Pinpoint the cell where the given text exists, returning its [X, Y] midpoint coordinate. 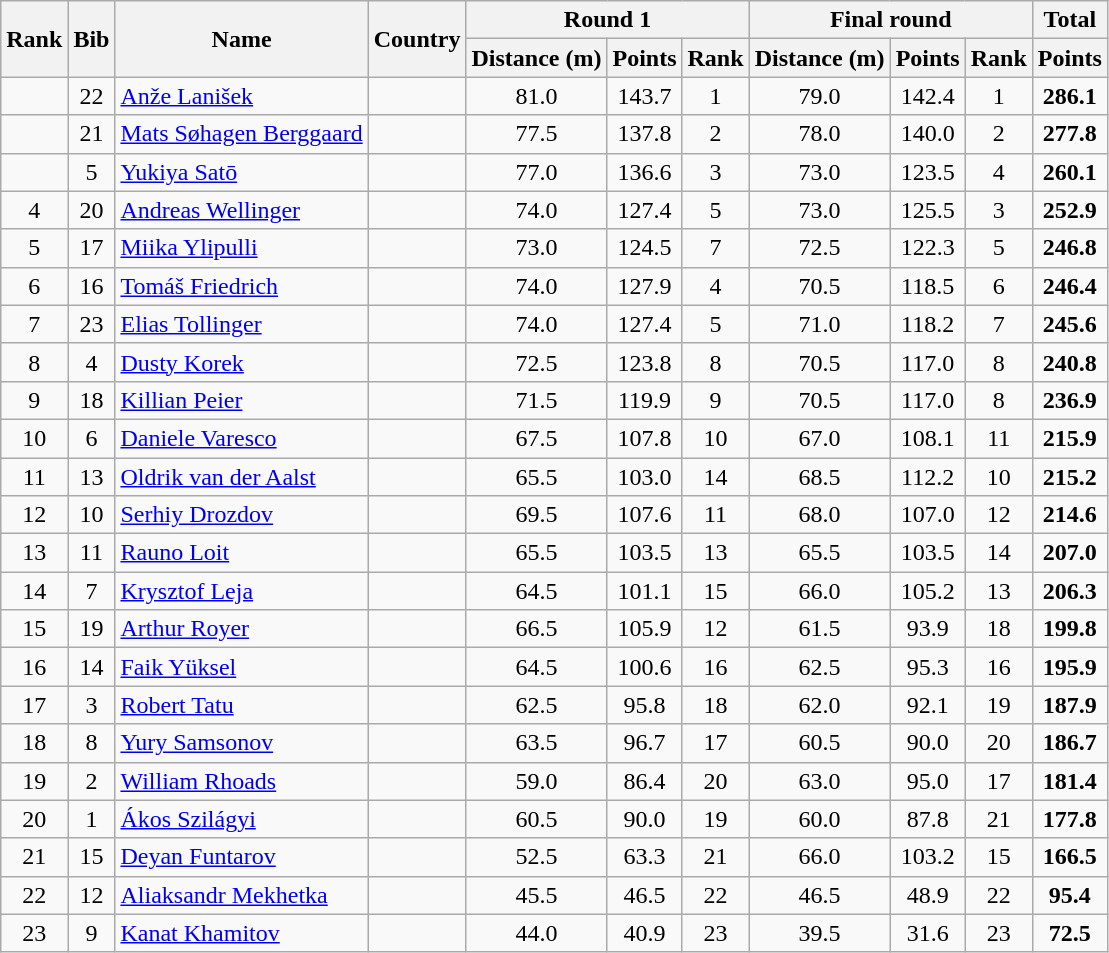
95.8 [644, 705]
105.2 [928, 591]
Arthur Royer [242, 629]
Kanat Khamitov [242, 933]
246.8 [1070, 248]
108.1 [928, 438]
68.0 [820, 515]
177.8 [1070, 819]
Robert Tatu [242, 705]
136.6 [644, 172]
86.4 [644, 781]
39.5 [820, 933]
245.6 [1070, 324]
127.9 [644, 286]
118.2 [928, 324]
Name [242, 39]
107.8 [644, 438]
195.9 [1070, 667]
Total [1070, 20]
Daniele Varesco [242, 438]
60.0 [820, 819]
125.5 [928, 210]
Final round [890, 20]
142.4 [928, 96]
199.8 [1070, 629]
44.0 [536, 933]
137.8 [644, 134]
206.3 [1070, 591]
214.6 [1070, 515]
95.4 [1070, 895]
Bib [92, 39]
240.8 [1070, 362]
Country [417, 39]
48.9 [928, 895]
103.2 [928, 857]
100.6 [644, 667]
105.9 [644, 629]
67.0 [820, 438]
246.4 [1070, 286]
77.0 [536, 172]
215.9 [1070, 438]
Deyan Funtarov [242, 857]
123.5 [928, 172]
Miika Ylipulli [242, 248]
101.1 [644, 591]
52.5 [536, 857]
236.9 [1070, 400]
Tomáš Friedrich [242, 286]
103.0 [644, 477]
96.7 [644, 743]
107.0 [928, 515]
Elias Tollinger [242, 324]
95.0 [928, 781]
Ákos Szilágyi [242, 819]
87.8 [928, 819]
Killian Peier [242, 400]
63.5 [536, 743]
66.5 [536, 629]
61.5 [820, 629]
92.1 [928, 705]
31.6 [928, 933]
95.3 [928, 667]
181.4 [1070, 781]
119.9 [644, 400]
77.5 [536, 134]
187.9 [1070, 705]
Yukiya Satō [242, 172]
124.5 [644, 248]
107.6 [644, 515]
Oldrik van der Aalst [242, 477]
123.8 [644, 362]
286.1 [1070, 96]
68.5 [820, 477]
112.2 [928, 477]
79.0 [820, 96]
Anže Lanišek [242, 96]
207.0 [1070, 553]
118.5 [928, 286]
166.5 [1070, 857]
71.0 [820, 324]
63.3 [644, 857]
62.0 [820, 705]
277.8 [1070, 134]
40.9 [644, 933]
Mats Søhagen Berggaard [242, 134]
67.5 [536, 438]
45.5 [536, 895]
Dusty Korek [242, 362]
252.9 [1070, 210]
260.1 [1070, 172]
78.0 [820, 134]
186.7 [1070, 743]
122.3 [928, 248]
Serhiy Drozdov [242, 515]
69.5 [536, 515]
William Rhoads [242, 781]
93.9 [928, 629]
Rauno Loit [242, 553]
215.2 [1070, 477]
Aliaksandr Mekhetka [242, 895]
Round 1 [608, 20]
143.7 [644, 96]
Andreas Wellinger [242, 210]
140.0 [928, 134]
Krysztof Leja [242, 591]
63.0 [820, 781]
81.0 [536, 96]
Yury Samsonov [242, 743]
Faik Yüksel [242, 667]
71.5 [536, 400]
59.0 [536, 781]
